Output the [x, y] coordinate of the center of the cell containing the given text.  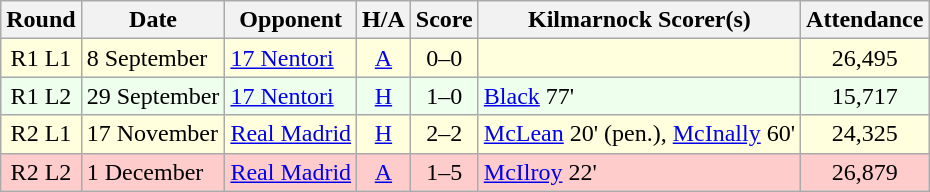
29 September [153, 96]
R1 L1 [41, 58]
R1 L2 [41, 96]
McIlroy 22' [639, 172]
Attendance [865, 20]
8 September [153, 58]
17 November [153, 134]
McLean 20' (pen.), McInally 60' [639, 134]
Date [153, 20]
Round [41, 20]
2–2 [444, 134]
R2 L1 [41, 134]
24,325 [865, 134]
1–0 [444, 96]
Kilmarnock Scorer(s) [639, 20]
1–5 [444, 172]
H/A [384, 20]
R2 L2 [41, 172]
Score [444, 20]
Opponent [291, 20]
0–0 [444, 58]
15,717 [865, 96]
26,495 [865, 58]
26,879 [865, 172]
1 December [153, 172]
Black 77' [639, 96]
